For the text-containing cell, return its midpoint in [X, Y] coordinate format. 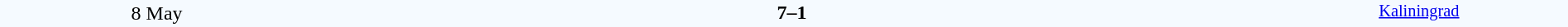
Kaliningrad [1419, 13]
8 May [157, 13]
7–1 [791, 12]
